For the text-containing cell, return its midpoint in [x, y] coordinate format. 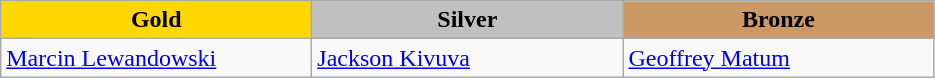
Gold [156, 20]
Silver [468, 20]
Bronze [778, 20]
Marcin Lewandowski [156, 58]
Geoffrey Matum [778, 58]
Jackson Kivuva [468, 58]
